Output the [x, y] coordinate of the center of the cell containing the given text.  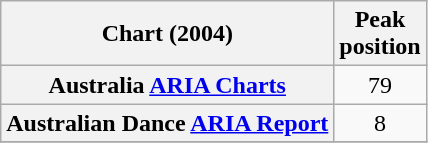
8 [380, 123]
79 [380, 85]
Australia ARIA Charts [168, 85]
Chart (2004) [168, 34]
Australian Dance ARIA Report [168, 123]
Peakposition [380, 34]
